Search for the cell housing the specified text and yield its (x, y) center coordinate. 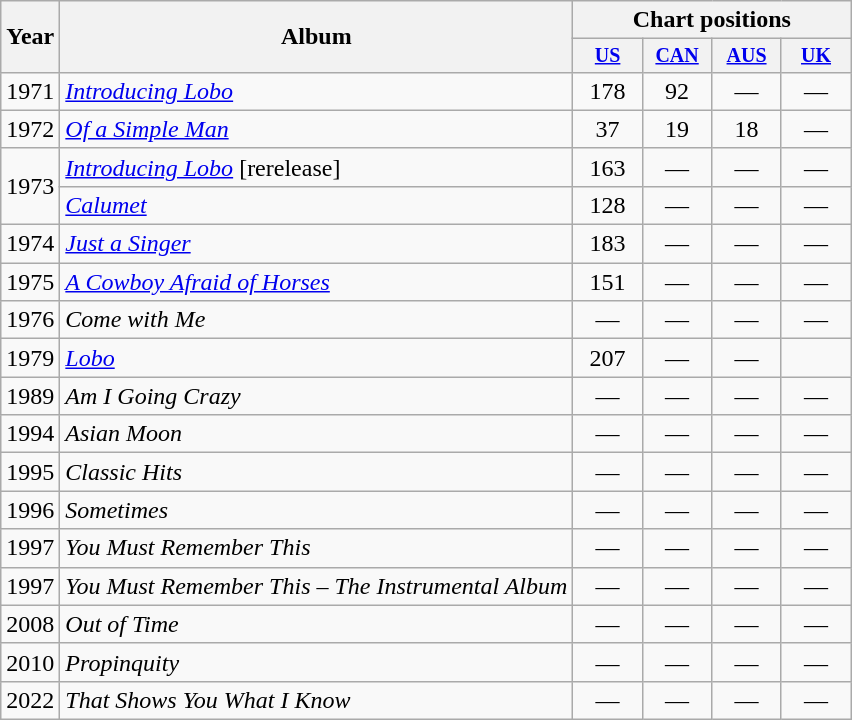
151 (608, 282)
Year (30, 37)
1979 (30, 358)
1989 (30, 396)
Of a Simple Man (316, 129)
Am I Going Crazy (316, 396)
1994 (30, 434)
Classic Hits (316, 472)
A Cowboy Afraid of Horses (316, 282)
2010 (30, 662)
92 (676, 91)
Lobo (316, 358)
1971 (30, 91)
Come with Me (316, 320)
Just a Singer (316, 244)
Introducing Lobo (316, 91)
You Must Remember This (316, 548)
That Shows You What I Know (316, 700)
You Must Remember This – The Instrumental Album (316, 586)
Chart positions (712, 20)
2022 (30, 700)
2008 (30, 624)
Introducing Lobo [rerelease] (316, 167)
163 (608, 167)
207 (608, 358)
128 (608, 205)
CAN (676, 56)
Sometimes (316, 510)
1976 (30, 320)
Propinquity (316, 662)
1995 (30, 472)
US (608, 56)
1974 (30, 244)
1972 (30, 129)
UK (816, 56)
Calumet (316, 205)
Out of Time (316, 624)
Asian Moon (316, 434)
19 (676, 129)
1973 (30, 186)
Album (316, 37)
178 (608, 91)
AUS (746, 56)
1975 (30, 282)
1996 (30, 510)
183 (608, 244)
37 (608, 129)
18 (746, 129)
